Capture the cell that displays the provided text and extract its [X, Y] central coordinate. 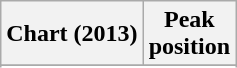
Chart (2013) [72, 34]
Peakposition [189, 34]
